Return [x, y] of the center of cell containing provided text 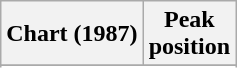
Peakposition [189, 34]
Chart (1987) [72, 34]
